Determine the [x, y] coordinate at the center of the cell enclosing the given text.  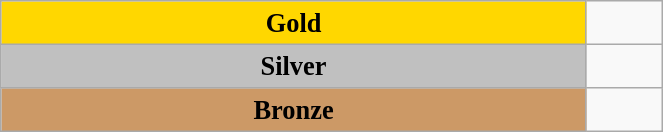
Gold [294, 22]
Bronze [294, 109]
Silver [294, 66]
